Scan for the cell matching the given text and deliver its [x, y] coordinate at center. 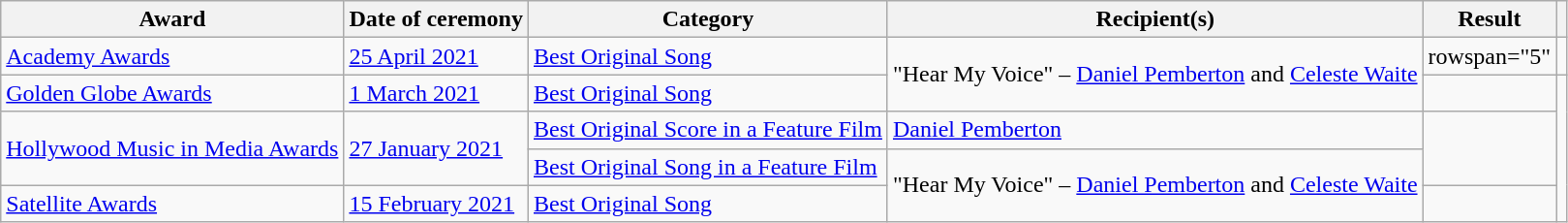
Daniel Pemberton [1154, 130]
Result [1490, 19]
27 January 2021 [436, 148]
Hollywood Music in Media Awards [172, 148]
Best Original Score in a Feature Film [707, 130]
Date of ceremony [436, 19]
Award [172, 19]
Golden Globe Awards [172, 93]
Category [707, 19]
Academy Awards [172, 56]
15 February 2021 [436, 204]
1 March 2021 [436, 93]
Best Original Song in a Feature Film [707, 167]
Recipient(s) [1154, 19]
rowspan="5" [1490, 56]
Satellite Awards [172, 204]
25 April 2021 [436, 56]
